Provide the (x, y) coordinate of the cell's center where the given text is located.  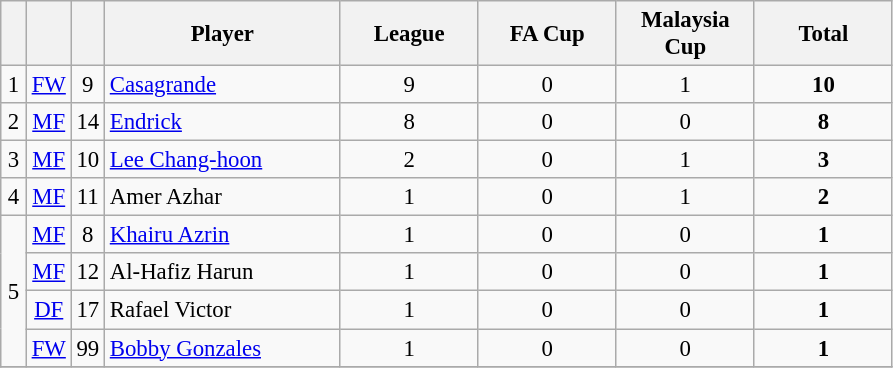
League (409, 34)
Malaysia Cup (685, 34)
DF (48, 310)
Amer Azhar (222, 197)
4 (14, 197)
Khairu Azrin (222, 235)
Player (222, 34)
FA Cup (547, 34)
Endrick (222, 122)
5 (14, 291)
14 (88, 122)
Lee Chang-hoon (222, 160)
Rafael Victor (222, 310)
17 (88, 310)
99 (88, 348)
12 (88, 273)
Al-Hafiz Harun (222, 273)
Total (823, 34)
Bobby Gonzales (222, 348)
11 (88, 197)
Casagrande (222, 85)
